Provide the (X, Y) coordinate of the cell's center where the given text is located.  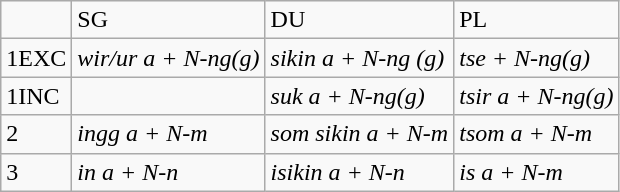
3 (36, 172)
tse + N-ng(g) (536, 58)
isikin a + N-n (360, 172)
is a + N-m (536, 172)
2 (36, 134)
wir/ur a + N-ng(g) (168, 58)
1INC (36, 96)
suk a + N-ng(g) (360, 96)
tsom a + N-m (536, 134)
ingg a + N-m (168, 134)
PL (536, 20)
tsir a + N-ng(g) (536, 96)
in a + N-n (168, 172)
sikin a + N-ng (g) (360, 58)
SG (168, 20)
1EXC (36, 58)
som sikin a + N-m (360, 134)
DU (360, 20)
